Capture the cell that displays the provided text and extract its [X, Y] central coordinate. 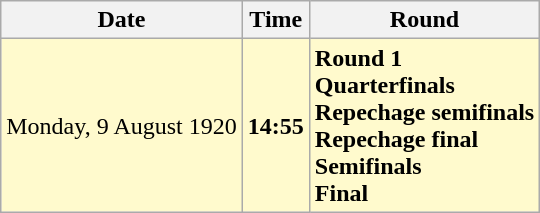
Round 1QuarterfinalsRepechage semifinalsRepechage finalSemifinalsFinal [424, 126]
14:55 [276, 126]
Round [424, 20]
Monday, 9 August 1920 [122, 126]
Time [276, 20]
Date [122, 20]
